Find where the given text appears and provide that cell's center as (X, Y) coordinate. 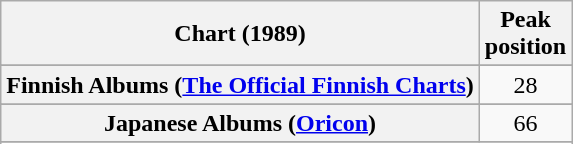
Finnish Albums (The Official Finnish Charts) (240, 85)
Japanese Albums (Oricon) (240, 123)
Peakposition (525, 34)
66 (525, 123)
28 (525, 85)
Chart (1989) (240, 34)
